Provide the [X, Y] coordinate of the cell's center where the given text is located.  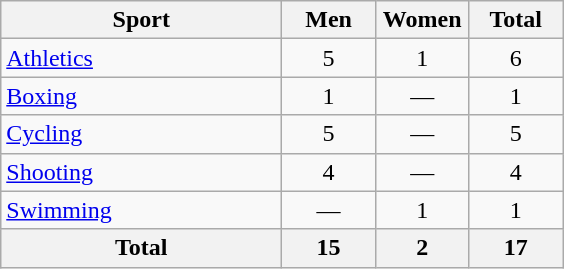
Athletics [142, 58]
17 [516, 248]
Shooting [142, 172]
Men [329, 20]
Swimming [142, 210]
Women [422, 20]
2 [422, 248]
Cycling [142, 134]
6 [516, 58]
Boxing [142, 96]
15 [329, 248]
Sport [142, 20]
